Find where the given text appears and provide that cell's center as [x, y] coordinate. 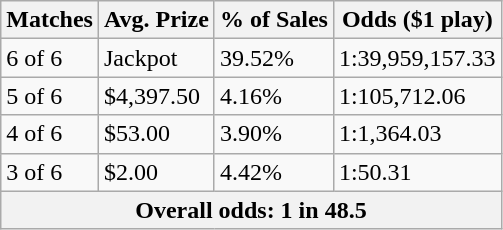
$2.00 [156, 172]
$53.00 [156, 134]
39.52% [274, 58]
% of Sales [274, 20]
$4,397.50 [156, 96]
3 of 6 [50, 172]
4 of 6 [50, 134]
5 of 6 [50, 96]
Avg. Prize [156, 20]
6 of 6 [50, 58]
Matches [50, 20]
1:105,712.06 [417, 96]
4.42% [274, 172]
Overall odds: 1 in 48.5 [251, 210]
1:50.31 [417, 172]
1:1,364.03 [417, 134]
4.16% [274, 96]
Odds ($1 play) [417, 20]
1:39,959,157.33 [417, 58]
3.90% [274, 134]
Jackpot [156, 58]
